For the text-containing cell, return its midpoint in (X, Y) coordinate format. 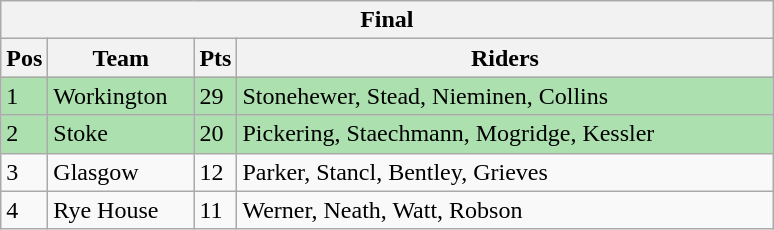
12 (216, 172)
Stonehewer, Stead, Nieminen, Collins (505, 96)
Werner, Neath, Watt, Robson (505, 210)
Pickering, Staechmann, Mogridge, Kessler (505, 134)
Final (387, 20)
1 (24, 96)
29 (216, 96)
Pts (216, 58)
Team (121, 58)
Riders (505, 58)
20 (216, 134)
2 (24, 134)
Pos (24, 58)
3 (24, 172)
11 (216, 210)
Glasgow (121, 172)
4 (24, 210)
Rye House (121, 210)
Stoke (121, 134)
Parker, Stancl, Bentley, Grieves (505, 172)
Workington (121, 96)
